Output the [X, Y] coordinate of the center of the cell containing the given text.  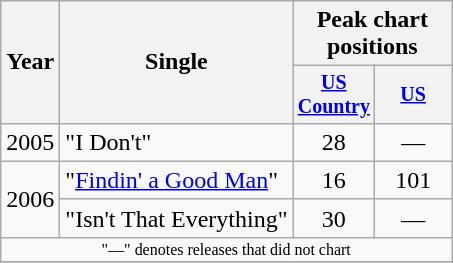
"—" denotes releases that did not chart [226, 249]
Peak chartpositions [372, 34]
2005 [30, 142]
2006 [30, 199]
30 [334, 218]
"I Don't" [176, 142]
US Country [334, 94]
Single [176, 62]
"Findin' a Good Man" [176, 180]
16 [334, 180]
Year [30, 62]
"Isn't That Everything" [176, 218]
US [414, 94]
28 [334, 142]
101 [414, 180]
